Pinpoint the cell where the given text exists, returning its [X, Y] midpoint coordinate. 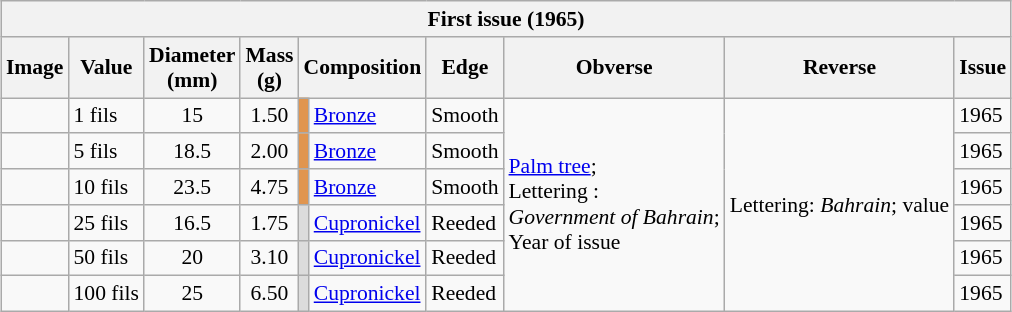
10 fils [106, 187]
First issue (1965) [506, 19]
Edge [464, 66]
Reverse [840, 66]
Composition [363, 66]
15 [192, 116]
16.5 [192, 222]
4.75 [269, 187]
Palm tree;Lettering :Government of Bahrain;Year of issue [614, 205]
1.50 [269, 116]
25 [192, 294]
100 fils [106, 294]
1 fils [106, 116]
Image [35, 66]
20 [192, 258]
Mass(g) [269, 66]
25 fils [106, 222]
5 fils [106, 151]
Diameter(mm) [192, 66]
3.10 [269, 258]
Lettering: Bahrain; value [840, 205]
Obverse [614, 66]
6.50 [269, 294]
18.5 [192, 151]
Issue [982, 66]
23.5 [192, 187]
1.75 [269, 222]
2.00 [269, 151]
Value [106, 66]
50 fils [106, 258]
